Capture the cell that displays the provided text and extract its (X, Y) central coordinate. 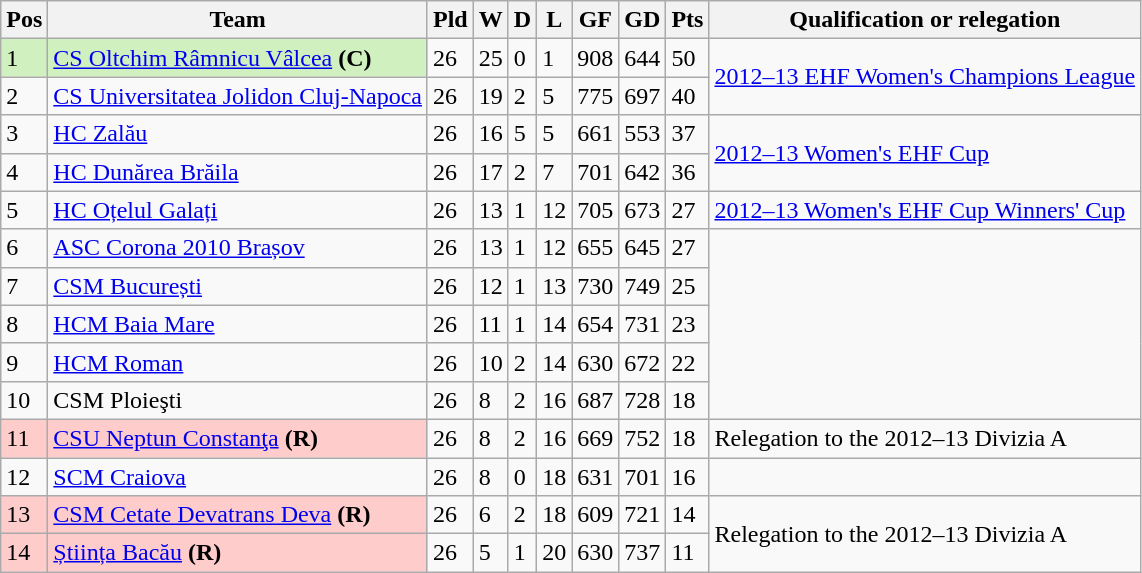
661 (596, 134)
672 (642, 362)
CS Universitatea Jolidon Cluj-Napoca (238, 96)
2012–13 EHF Women's Champions League (925, 77)
645 (642, 248)
737 (642, 553)
23 (688, 324)
4 (24, 172)
553 (642, 134)
655 (596, 248)
Știința Bacău (R) (238, 553)
20 (554, 553)
673 (642, 210)
ASC Corona 2010 Brașov (238, 248)
GD (642, 20)
687 (596, 400)
50 (688, 58)
CSM Ploieşti (238, 400)
Qualification or relegation (925, 20)
CSM București (238, 286)
HCM Roman (238, 362)
D (522, 20)
731 (642, 324)
CSU Neptun Constanţa (R) (238, 438)
L (554, 20)
40 (688, 96)
730 (596, 286)
19 (490, 96)
669 (596, 438)
CSM Cetate Devatrans Deva (R) (238, 515)
642 (642, 172)
W (490, 20)
SCM Craiova (238, 477)
2012–13 Women's EHF Cup Winners' Cup (925, 210)
631 (596, 477)
705 (596, 210)
Pld (450, 20)
775 (596, 96)
Team (238, 20)
36 (688, 172)
Pos (24, 20)
37 (688, 134)
721 (642, 515)
908 (596, 58)
609 (596, 515)
HC Oțelul Galați (238, 210)
Pts (688, 20)
17 (490, 172)
HC Zalău (238, 134)
22 (688, 362)
697 (642, 96)
654 (596, 324)
752 (642, 438)
728 (642, 400)
3 (24, 134)
HCM Baia Mare (238, 324)
2012–13 Women's EHF Cup (925, 153)
644 (642, 58)
HC Dunărea Brăila (238, 172)
9 (24, 362)
749 (642, 286)
CS Oltchim Râmnicu Vâlcea (C) (238, 58)
GF (596, 20)
